Pinpoint the cell where the given text exists, returning its (X, Y) midpoint coordinate. 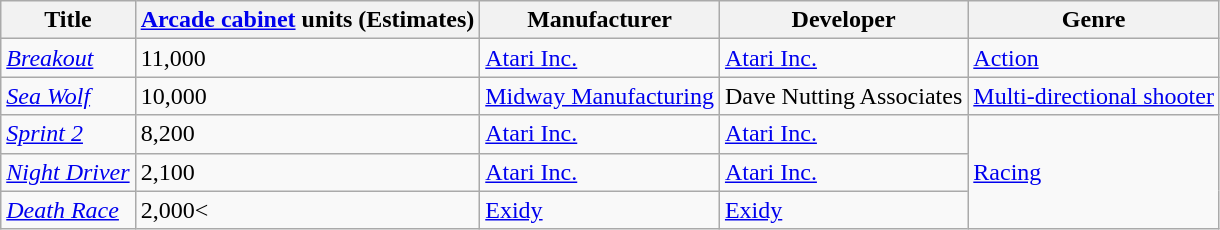
Sea Wolf (68, 96)
10,000 (308, 96)
Racing (1094, 172)
Developer (843, 20)
Multi-directional shooter (1094, 96)
Genre (1094, 20)
Title (68, 20)
Midway Manufacturing (600, 96)
Death Race (68, 210)
2,100 (308, 172)
Dave Nutting Associates (843, 96)
Night Driver (68, 172)
Manufacturer (600, 20)
Action (1094, 58)
Arcade cabinet units (Estimates) (308, 20)
8,200 (308, 134)
2,000< (308, 210)
Sprint 2 (68, 134)
Breakout (68, 58)
11,000 (308, 58)
